Determine the [x, y] coordinate at the center of the cell enclosing the given text.  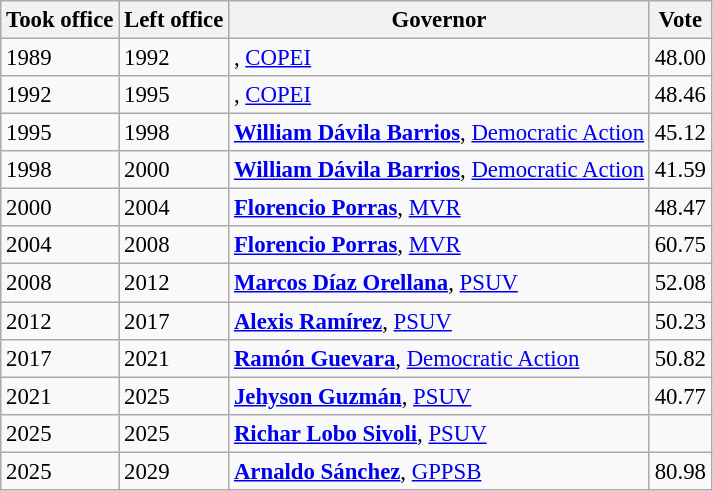
Governor [440, 20]
Ramón Guevara, Democratic Action [440, 358]
Jehyson Guzmán, PSUV [440, 396]
Vote [680, 20]
52.08 [680, 283]
Left office [174, 20]
Took office [60, 20]
2029 [174, 471]
Marcos Díaz Orellana, PSUV [440, 283]
50.82 [680, 358]
45.12 [680, 133]
80.98 [680, 471]
Alexis Ramírez, PSUV [440, 321]
41.59 [680, 170]
50.23 [680, 321]
48.46 [680, 95]
Arnaldo Sánchez, GPPSB [440, 471]
40.77 [680, 396]
Richar Lobo Sivoli, PSUV [440, 433]
1989 [60, 58]
48.00 [680, 58]
60.75 [680, 245]
48.47 [680, 208]
